Detect which cell encompasses the target text, then output its (X, Y) center coordinate. 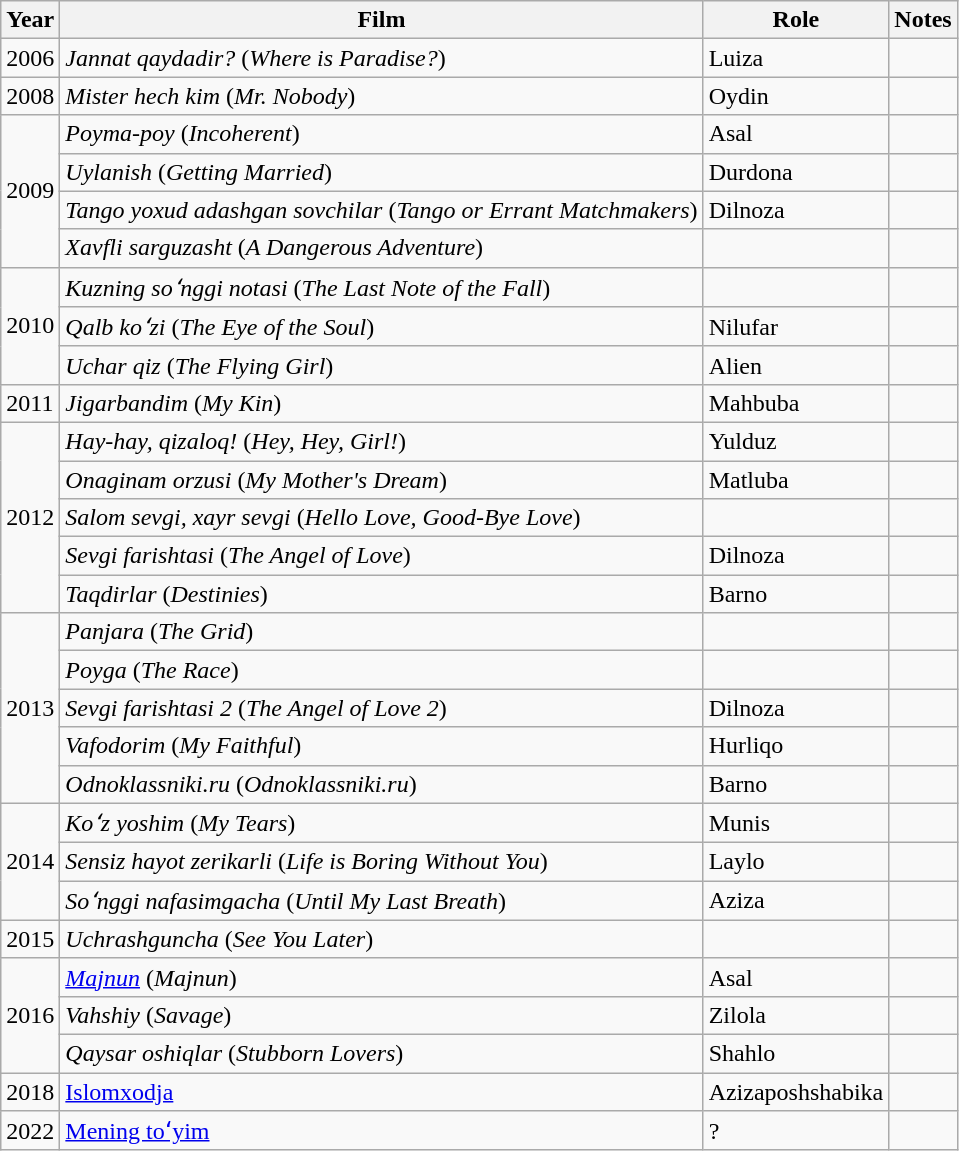
Xavfli sarguzasht (A Dangerous Adventure) (382, 248)
? (796, 1131)
Majnun (Majnun) (382, 977)
Nilufar (796, 327)
Poyga (The Race) (382, 670)
2018 (30, 1091)
Poyma-poy (Incoherent) (382, 134)
2016 (30, 1015)
Uchar qiz (The Flying Girl) (382, 365)
Shahlo (796, 1053)
2022 (30, 1131)
Onaginam orzusi (My Mother's Dream) (382, 479)
Oydin (796, 96)
Vafodorim (My Faithful) (382, 746)
Munis (796, 823)
Yulduz (796, 441)
2014 (30, 862)
Odnoklassniki.ru (Odnoklassniki.ru) (382, 784)
Year (30, 20)
Matluba (796, 479)
Laylo (796, 862)
Jannat qaydadir? (Where is Paradise?) (382, 58)
Mister hech kim (Mr. Nobody) (382, 96)
2013 (30, 708)
Notes (923, 20)
2009 (30, 191)
2012 (30, 517)
Soʻnggi nafasimgacha (Until My Last Breath) (382, 901)
Kuzning soʻnggi notasi (The Last Note of the Fall) (382, 287)
Vahshiy (Savage) (382, 1015)
Uchrashguncha (See You Later) (382, 939)
2008 (30, 96)
Sensiz hayot zerikarli (Life is Boring Without You) (382, 862)
Taqdirlar (Destinies) (382, 594)
Panjara (The Grid) (382, 632)
Koʻz yoshim (My Tears) (382, 823)
Uylanish (Getting Married) (382, 172)
Islomxodja (382, 1091)
Sevgi farishtasi (The Angel of Love) (382, 556)
Jigarbandim (My Kin) (382, 403)
Mahbuba (796, 403)
Aziza (796, 901)
Hay-hay, qizaloq! (Hey, Hey, Girl!) (382, 441)
Role (796, 20)
2006 (30, 58)
Qalb koʻzi (The Eye of the Soul) (382, 327)
Film (382, 20)
Salom sevgi, xayr sevgi (Hello Love, Good-Bye Love) (382, 518)
Sevgi farishtasi 2 (The Angel of Love 2) (382, 708)
Hurliqo (796, 746)
Zilola (796, 1015)
Tango yoxud adashgan sovchilar (Tango or Errant Matchmakers) (382, 210)
Azizaposhshabika (796, 1091)
Alien (796, 365)
Durdona (796, 172)
2011 (30, 403)
Luiza (796, 58)
2010 (30, 326)
Qaysar oshiqlar (Stubborn Lovers) (382, 1053)
Mening toʻyim (382, 1131)
2015 (30, 939)
